Determine the (x, y) coordinate at the center of the cell enclosing the given text.  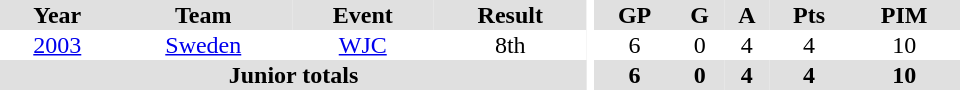
2003 (58, 45)
8th (511, 45)
Junior totals (294, 75)
GP (635, 15)
Pts (810, 15)
G (700, 15)
PIM (904, 15)
Result (511, 15)
Sweden (204, 45)
WJC (363, 45)
Event (363, 15)
Year (58, 15)
Team (204, 15)
A (747, 15)
